Detect which cell encompasses the target text, then output its (x, y) center coordinate. 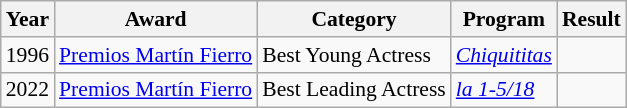
Year (28, 19)
2022 (28, 90)
Result (592, 19)
Award (156, 19)
Best Leading Actress (354, 90)
Chiquititas (504, 55)
1996 (28, 55)
la 1-5/18 (504, 90)
Best Young Actress (354, 55)
Program (504, 19)
Category (354, 19)
